Identify which cell holds the provided text, then report its (x, y) central coordinate. 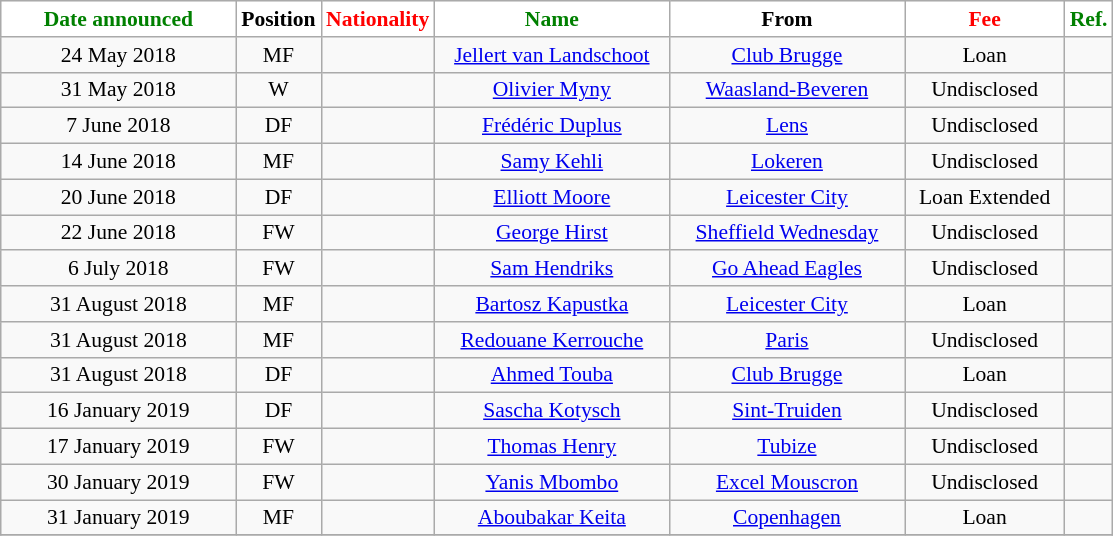
Sascha Kotysch (552, 411)
Position (278, 19)
From (786, 19)
16 January 2019 (118, 411)
W (278, 90)
Thomas Henry (552, 447)
Sam Hendriks (552, 269)
Samy Kehli (552, 162)
George Hirst (552, 233)
17 January 2019 (118, 447)
Ref. (1089, 19)
Tubize (786, 447)
6 July 2018 (118, 269)
Nationality (378, 19)
Go Ahead Eagles (786, 269)
Excel Mouscron (786, 482)
Bartosz Kapustka (552, 304)
30 January 2019 (118, 482)
Paris (786, 340)
20 June 2018 (118, 197)
Copenhagen (786, 518)
Lokeren (786, 162)
Aboubakar Keita (552, 518)
22 June 2018 (118, 233)
Loan Extended (985, 197)
7 June 2018 (118, 126)
Frédéric Duplus (552, 126)
Olivier Myny (552, 90)
Jellert van Landschoot (552, 55)
Date announced (118, 19)
31 May 2018 (118, 90)
Name (552, 19)
Lens (786, 126)
14 June 2018 (118, 162)
Waasland-Beveren (786, 90)
Redouane Kerrouche (552, 340)
Fee (985, 19)
Elliott Moore (552, 197)
Sheffield Wednesday (786, 233)
24 May 2018 (118, 55)
Sint-Truiden (786, 411)
31 January 2019 (118, 518)
Ahmed Touba (552, 375)
Yanis Mbombo (552, 482)
